Return (X, Y) of the center of cell containing provided text 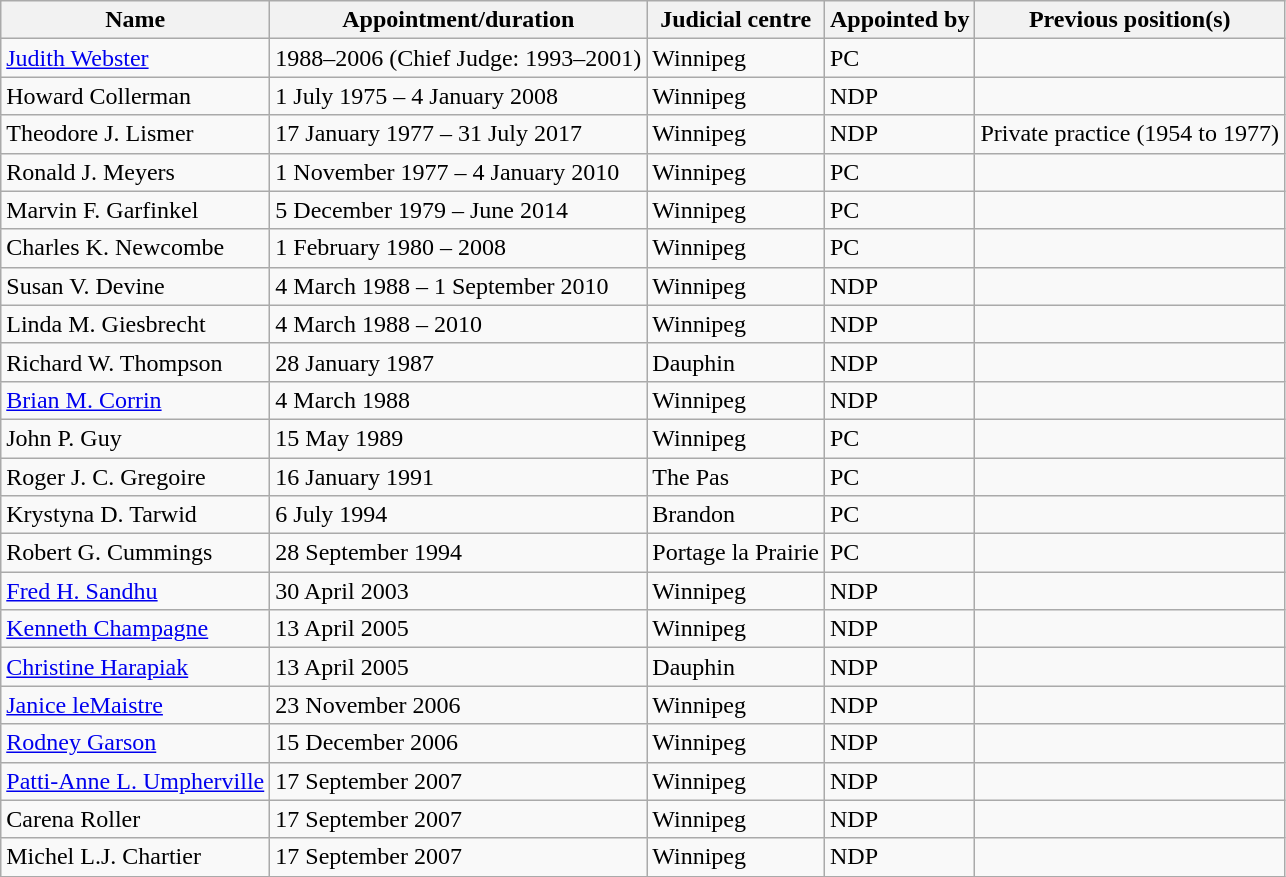
23 November 2006 (458, 705)
Robert G. Cummings (136, 553)
Brian M. Corrin (136, 400)
Judicial centre (736, 20)
Private practice (1954 to 1977) (1130, 134)
Patti-Anne L. Umpherville (136, 781)
1 November 1977 – 4 January 2010 (458, 172)
Rodney Garson (136, 743)
Brandon (736, 515)
Portage la Prairie (736, 553)
Appointment/duration (458, 20)
16 January 1991 (458, 477)
Carena Roller (136, 819)
John P. Guy (136, 438)
Theodore J. Lismer (136, 134)
Richard W. Thompson (136, 362)
28 January 1987 (458, 362)
Judith Webster (136, 58)
Fred H. Sandhu (136, 591)
Name (136, 20)
6 July 1994 (458, 515)
28 September 1994 (458, 553)
Kenneth Champagne (136, 629)
Krystyna D. Tarwid (136, 515)
The Pas (736, 477)
1 July 1975 – 4 January 2008 (458, 96)
1988–2006 (Chief Judge: 1993–2001) (458, 58)
4 March 1988 (458, 400)
1 February 1980 – 2008 (458, 248)
15 December 2006 (458, 743)
4 March 1988 – 1 September 2010 (458, 286)
Christine Harapiak (136, 667)
Roger J. C. Gregoire (136, 477)
Michel L.J. Chartier (136, 857)
Howard Collerman (136, 96)
Previous position(s) (1130, 20)
Ronald J. Meyers (136, 172)
Marvin F. Garfinkel (136, 210)
Janice leMaistre (136, 705)
30 April 2003 (458, 591)
5 December 1979 – June 2014 (458, 210)
15 May 1989 (458, 438)
Charles K. Newcombe (136, 248)
Susan V. Devine (136, 286)
Appointed by (899, 20)
17 January 1977 – 31 July 2017 (458, 134)
4 March 1988 – 2010 (458, 324)
Linda M. Giesbrecht (136, 324)
